Find where the given text appears and provide that cell's center as (X, Y) coordinate. 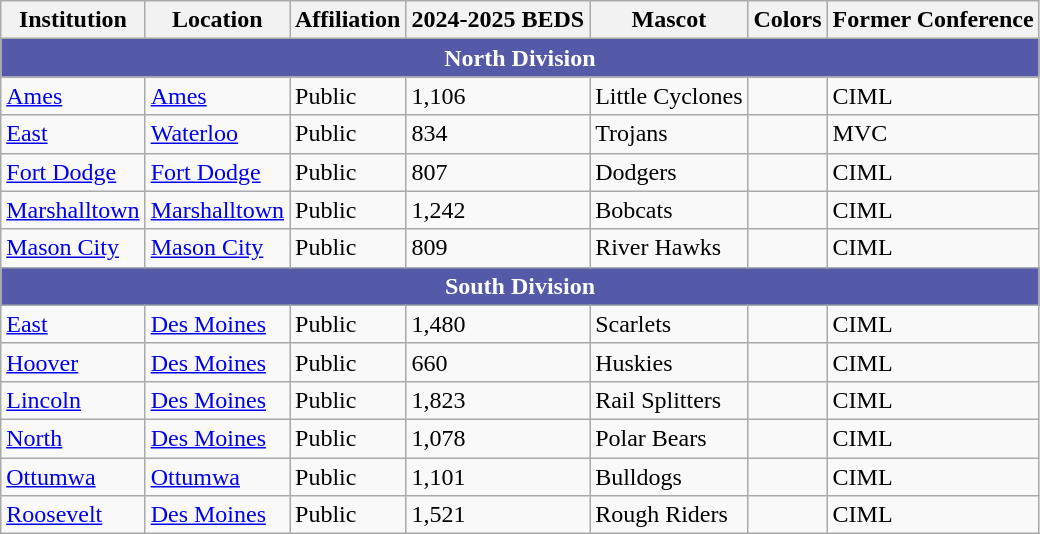
1,823 (498, 400)
Bobcats (669, 210)
Institution (73, 20)
1,242 (498, 210)
South Division (520, 286)
North (73, 438)
Mascot (669, 20)
Colors (788, 20)
Affiliation (348, 20)
North Division (520, 58)
809 (498, 248)
Scarlets (669, 324)
Lincoln (73, 400)
660 (498, 362)
Polar Bears (669, 438)
Bulldogs (669, 477)
Waterloo (217, 134)
Little Cyclones (669, 96)
1,078 (498, 438)
807 (498, 172)
Roosevelt (73, 515)
1,521 (498, 515)
Dodgers (669, 172)
MVC (933, 134)
1,480 (498, 324)
Huskies (669, 362)
834 (498, 134)
Trojans (669, 134)
1,101 (498, 477)
Hoover (73, 362)
2024-2025 BEDS (498, 20)
River Hawks (669, 248)
Rail Splitters (669, 400)
1,106 (498, 96)
Rough Riders (669, 515)
Location (217, 20)
Former Conference (933, 20)
